Identify which cell holds the provided text, then report its (X, Y) central coordinate. 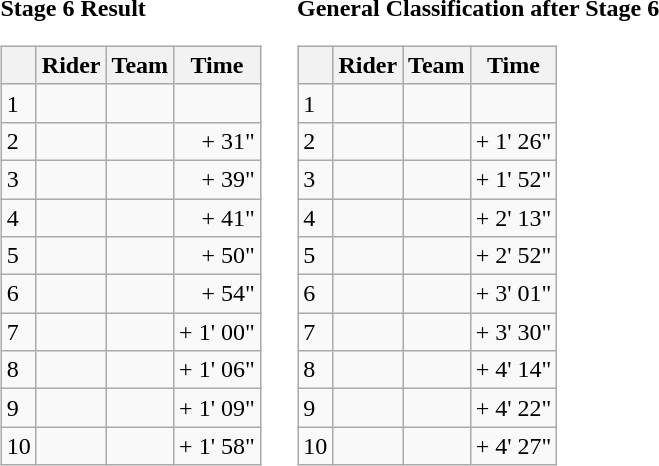
+ 39" (218, 179)
+ 3' 30" (514, 332)
+ 2' 13" (514, 217)
+ 54" (218, 294)
+ 4' 22" (514, 408)
+ 50" (218, 256)
+ 4' 27" (514, 446)
+ 4' 14" (514, 370)
+ 1' 00" (218, 332)
+ 1' 52" (514, 179)
+ 41" (218, 217)
+ 1' 58" (218, 446)
+ 1' 06" (218, 370)
+ 1' 26" (514, 141)
+ 1' 09" (218, 408)
+ 2' 52" (514, 256)
+ 31" (218, 141)
+ 3' 01" (514, 294)
